Extract the [x, y] coordinate from the center of the cell holding the provided text.  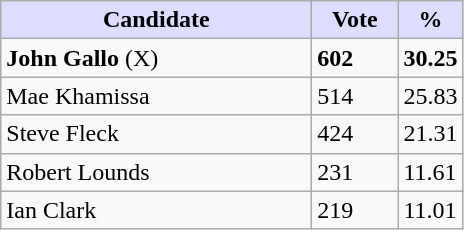
Mae Khamissa [156, 96]
11.01 [430, 210]
231 [355, 172]
424 [355, 134]
% [430, 20]
602 [355, 58]
25.83 [430, 96]
514 [355, 96]
Steve Fleck [156, 134]
Robert Lounds [156, 172]
30.25 [430, 58]
11.61 [430, 172]
Ian Clark [156, 210]
Candidate [156, 20]
Vote [355, 20]
219 [355, 210]
21.31 [430, 134]
John Gallo (X) [156, 58]
